For the text-containing cell, return its midpoint in [X, Y] coordinate format. 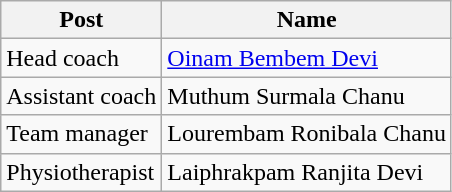
Team manager [82, 134]
Lourembam Ronibala Chanu [307, 134]
Muthum Surmala Chanu [307, 96]
Assistant coach [82, 96]
Head coach [82, 58]
Name [307, 20]
Oinam Bembem Devi [307, 58]
Laiphrakpam Ranjita Devi [307, 172]
Physiotherapist [82, 172]
Post [82, 20]
